Scan for the cell matching the given text and deliver its (x, y) coordinate at center. 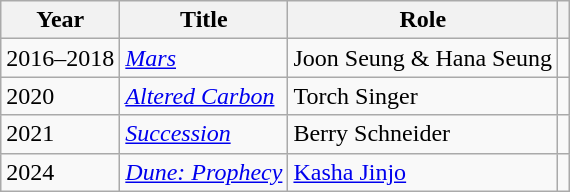
Berry Schneider (423, 134)
Title (204, 20)
Year (60, 20)
Mars (204, 58)
Role (423, 20)
Dune: Prophecy (204, 172)
2016–2018 (60, 58)
Kasha Jinjo (423, 172)
Torch Singer (423, 96)
Joon Seung & Hana Seung (423, 58)
2020 (60, 96)
Altered Carbon (204, 96)
2024 (60, 172)
2021 (60, 134)
Succession (204, 134)
